Determine the (X, Y) coordinate at the center of the cell enclosing the given text.  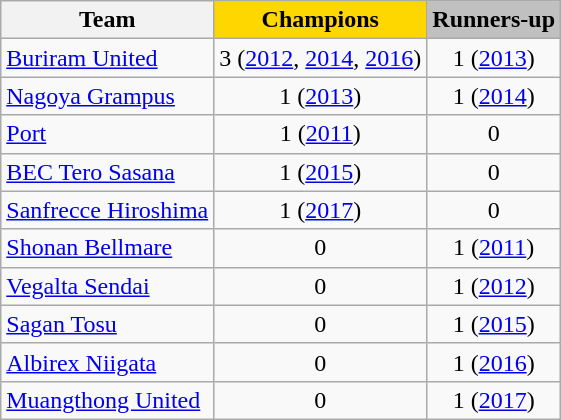
Sanfrecce Hiroshima (108, 210)
Shonan Bellmare (108, 248)
Champions (320, 20)
1 (2012) (494, 286)
Nagoya Grampus (108, 96)
Vegalta Sendai (108, 286)
1 (2016) (494, 362)
BEC Tero Sasana (108, 172)
Team (108, 20)
Buriram United (108, 58)
Runners-up (494, 20)
Albirex Niigata (108, 362)
3 (2012, 2014, 2016) (320, 58)
Muangthong United (108, 400)
Port (108, 134)
1 (2014) (494, 96)
Sagan Tosu (108, 324)
